Locate the cell with the specified text and output its [X, Y] center coordinate. 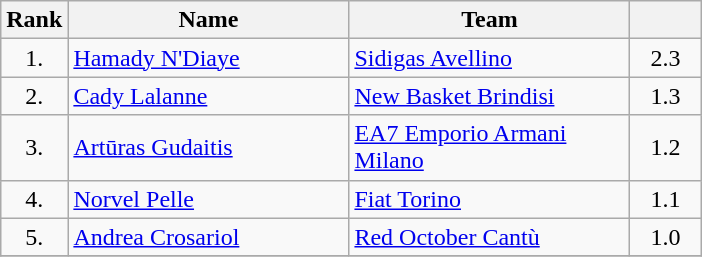
Rank [34, 20]
Artūras Gudaitis [208, 148]
Norvel Pelle [208, 199]
1.1 [666, 199]
EA7 Emporio Armani Milano [490, 148]
Sidigas Avellino [490, 58]
2. [34, 96]
Hamady N'Diaye [208, 58]
2.3 [666, 58]
3. [34, 148]
1. [34, 58]
Andrea Crosariol [208, 237]
5. [34, 237]
1.3 [666, 96]
Fiat Torino [490, 199]
Red October Cantù [490, 237]
4. [34, 199]
New Basket Brindisi [490, 96]
1.2 [666, 148]
Cady Lalanne [208, 96]
Team [490, 20]
1.0 [666, 237]
Name [208, 20]
